Output the (x, y) coordinate of the center of the cell containing the given text.  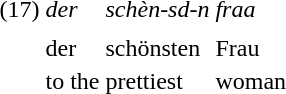
der (72, 48)
schönsten (158, 48)
